Find where the given text appears and provide that cell's center as [x, y] coordinate. 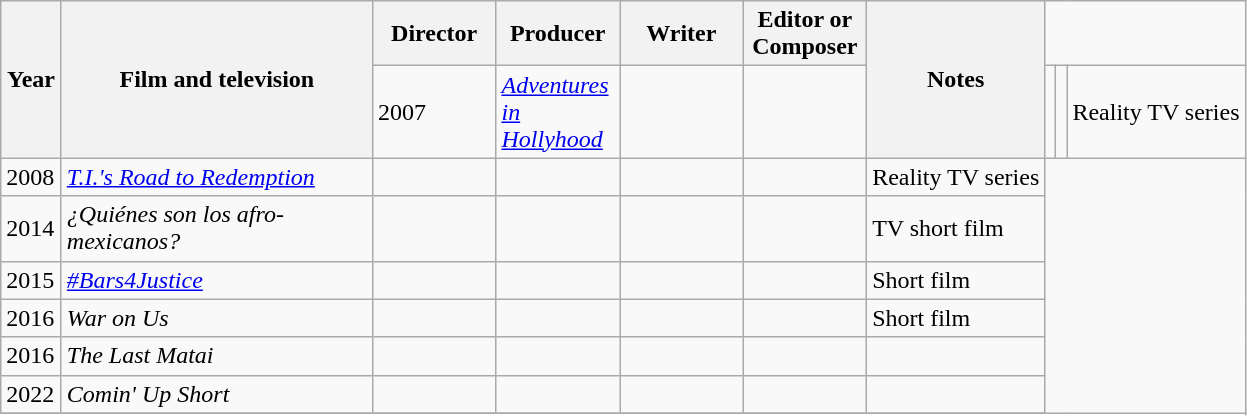
War on Us [216, 318]
T.I.'s Road to Redemption [216, 177]
2014 [32, 228]
Director [434, 34]
Comin' Up Short [216, 394]
The Last Matai [216, 356]
TV short film [956, 228]
#Bars4Justice [216, 280]
Adventures in Hollyhood [558, 112]
Film and television [216, 80]
2008 [32, 177]
2015 [32, 280]
Writer [682, 34]
¿Quiénes son los afro-mexicanos? [216, 228]
Year [32, 80]
2007 [434, 112]
Notes [956, 80]
Producer [558, 34]
Editor orComposer [805, 34]
2022 [32, 394]
